Find where the given text appears and provide that cell's center as (x, y) coordinate. 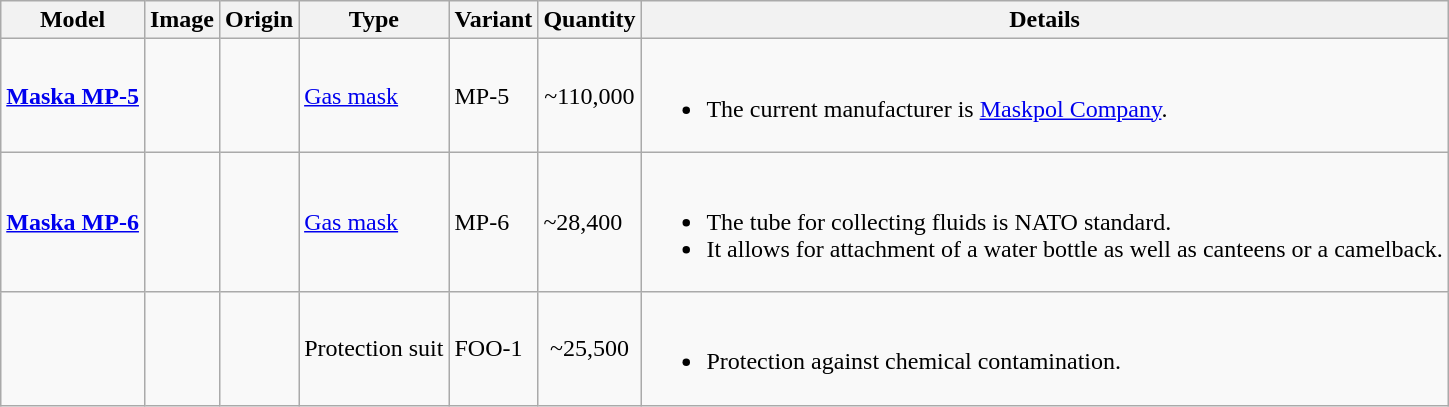
Model (73, 20)
The current manufacturer is Maskpol Company. (1044, 96)
Details (1044, 20)
MP-6 (494, 222)
Type (374, 20)
The tube for collecting fluids is NATO standard.It allows for attachment of a water bottle as well as canteens or a camelback. (1044, 222)
Maska MP-6 (73, 222)
Origin (260, 20)
~28,400 (590, 222)
Maska MP-5 (73, 96)
Variant (494, 20)
Protection suit (374, 348)
Quantity (590, 20)
Image (182, 20)
~25,500 (590, 348)
~110,000 (590, 96)
FOO-1 (494, 348)
Protection against chemical contamination. (1044, 348)
MP-5 (494, 96)
